Detect which cell encompasses the target text, then output its [X, Y] center coordinate. 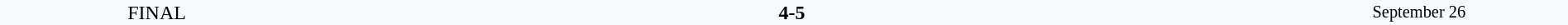
4-5 [791, 12]
FINAL [157, 12]
September 26 [1419, 12]
